Capture the cell that displays the provided text and extract its (x, y) central coordinate. 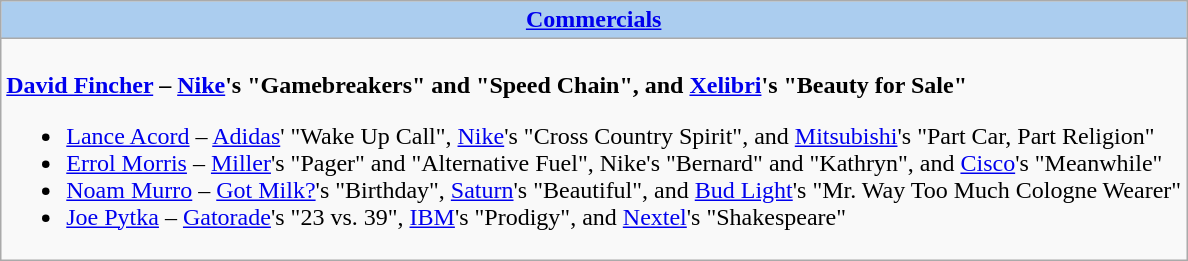
Commercials (594, 20)
